For the text-containing cell, return its midpoint in (x, y) coordinate format. 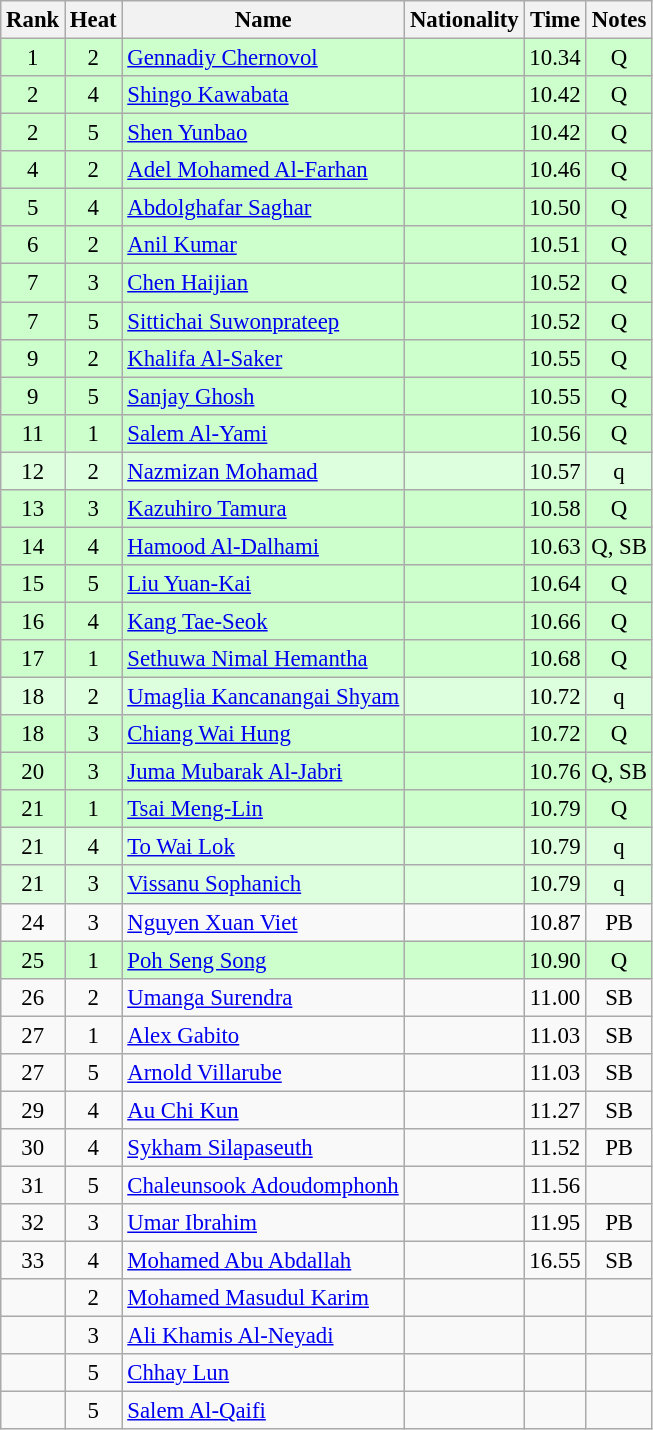
17 (33, 659)
10.58 (555, 509)
Notes (619, 20)
11.52 (555, 1148)
10.46 (555, 170)
Adel Mohamed Al-Farhan (264, 170)
10.66 (555, 621)
To Wai Lok (264, 847)
10.34 (555, 58)
Kazuhiro Tamura (264, 509)
Juma Mubarak Al-Jabri (264, 772)
11.27 (555, 1110)
6 (33, 245)
10.87 (555, 922)
Chhay Lun (264, 1373)
Sittichai Suwonprateep (264, 321)
11.56 (555, 1185)
10.51 (555, 245)
10.56 (555, 433)
25 (33, 960)
16.55 (555, 1261)
Shen Yunbao (264, 133)
10.90 (555, 960)
Name (264, 20)
16 (33, 621)
32 (33, 1223)
15 (33, 584)
Time (555, 20)
Gennadiy Chernovol (264, 58)
Salem Al-Yami (264, 433)
Chen Haijian (264, 283)
Rank (33, 20)
Umaglia Kancanangai Shyam (264, 697)
12 (33, 471)
10.76 (555, 772)
Sykham Silapaseuth (264, 1148)
Chaleunsook Adoudomphonh (264, 1185)
13 (33, 509)
30 (33, 1148)
29 (33, 1110)
26 (33, 997)
Au Chi Kun (264, 1110)
10.63 (555, 546)
11 (33, 433)
Mohamed Abu Abdallah (264, 1261)
Sanjay Ghosh (264, 396)
10.50 (555, 208)
31 (33, 1185)
Khalifa Al-Saker (264, 358)
Anil Kumar (264, 245)
10.57 (555, 471)
Salem Al-Qaifi (264, 1411)
Kang Tae-Seok (264, 621)
Ali Khamis Al-Neyadi (264, 1336)
11.95 (555, 1223)
Shingo Kawabata (264, 95)
Tsai Meng-Lin (264, 809)
Alex Gabito (264, 1035)
Abdolghafar Saghar (264, 208)
20 (33, 772)
Nationality (464, 20)
Poh Seng Song (264, 960)
Sethuwa Nimal Hemantha (264, 659)
24 (33, 922)
Nguyen Xuan Viet (264, 922)
Vissanu Sophanich (264, 885)
33 (33, 1261)
Mohamed Masudul Karim (264, 1298)
Hamood Al-Dalhami (264, 546)
10.68 (555, 659)
10.64 (555, 584)
Umanga Surendra (264, 997)
Liu Yuan-Kai (264, 584)
Arnold Villarube (264, 1073)
14 (33, 546)
11.00 (555, 997)
Heat (94, 20)
Nazmizan Mohamad (264, 471)
Umar Ibrahim (264, 1223)
Chiang Wai Hung (264, 734)
